Provide the (x, y) coordinate of the cell's center where the given text is located.  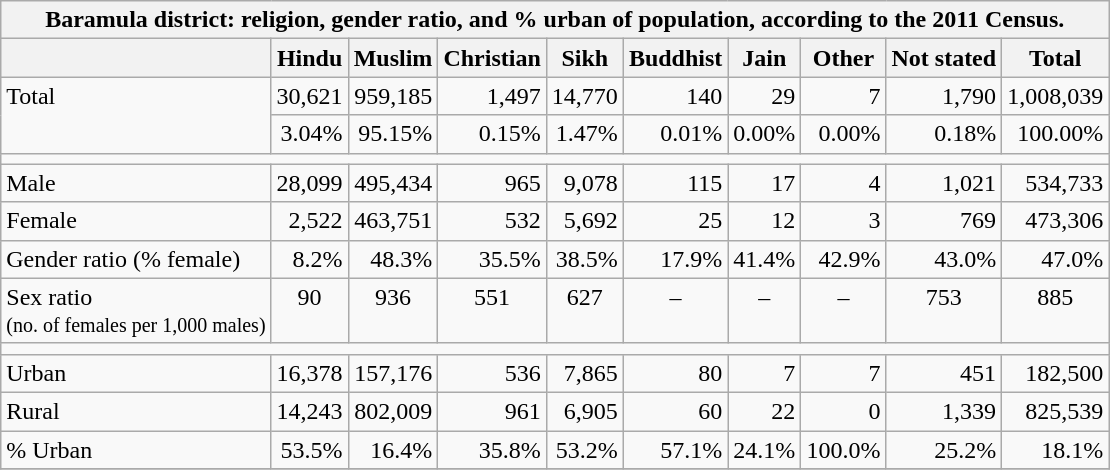
Jain (764, 58)
Male (136, 183)
9,078 (584, 183)
47.0% (1056, 259)
473,306 (1056, 221)
35.8% (492, 449)
936 (393, 310)
959,185 (393, 96)
Baramula district: religion, gender ratio, and % urban of population, according to the 2011 Census. (555, 20)
Urban (136, 373)
2,522 (310, 221)
100.00% (1056, 134)
140 (675, 96)
25 (675, 221)
Buddhist (675, 58)
Christian (492, 58)
Female (136, 221)
3.04% (310, 134)
3 (844, 221)
28,099 (310, 183)
57.1% (675, 449)
14,243 (310, 411)
961 (492, 411)
451 (944, 373)
Sikh (584, 58)
627 (584, 310)
% Urban (136, 449)
1,790 (944, 96)
769 (944, 221)
Not stated (944, 58)
463,751 (393, 221)
1,008,039 (1056, 96)
Muslim (393, 58)
41.4% (764, 259)
8.2% (310, 259)
Hindu (310, 58)
825,539 (1056, 411)
0.15% (492, 134)
30,621 (310, 96)
38.5% (584, 259)
16,378 (310, 373)
5,692 (584, 221)
Sex ratio (no. of females per 1,000 males) (136, 310)
53.2% (584, 449)
1,021 (944, 183)
24.1% (764, 449)
0.18% (944, 134)
7,865 (584, 373)
25.2% (944, 449)
753 (944, 310)
182,500 (1056, 373)
18.1% (1056, 449)
16.4% (393, 449)
4 (844, 183)
95.15% (393, 134)
29 (764, 96)
115 (675, 183)
35.5% (492, 259)
100.0% (844, 449)
0 (844, 411)
42.9% (844, 259)
48.3% (393, 259)
Rural (136, 411)
17.9% (675, 259)
43.0% (944, 259)
551 (492, 310)
536 (492, 373)
17 (764, 183)
14,770 (584, 96)
90 (310, 310)
157,176 (393, 373)
Gender ratio (% female) (136, 259)
0.01% (675, 134)
6,905 (584, 411)
802,009 (393, 411)
53.5% (310, 449)
1.47% (584, 134)
534,733 (1056, 183)
965 (492, 183)
60 (675, 411)
532 (492, 221)
12 (764, 221)
22 (764, 411)
80 (675, 373)
1,497 (492, 96)
Other (844, 58)
1,339 (944, 411)
495,434 (393, 183)
885 (1056, 310)
